Detect which cell encompasses the target text, then output its (x, y) center coordinate. 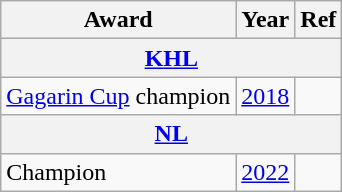
Year (266, 20)
Gagarin Cup champion (118, 96)
KHL (172, 58)
Ref (318, 20)
2022 (266, 172)
Award (118, 20)
Champion (118, 172)
2018 (266, 96)
NL (172, 134)
